From the cell containing the given text, extract its center point as (x, y) coordinate. 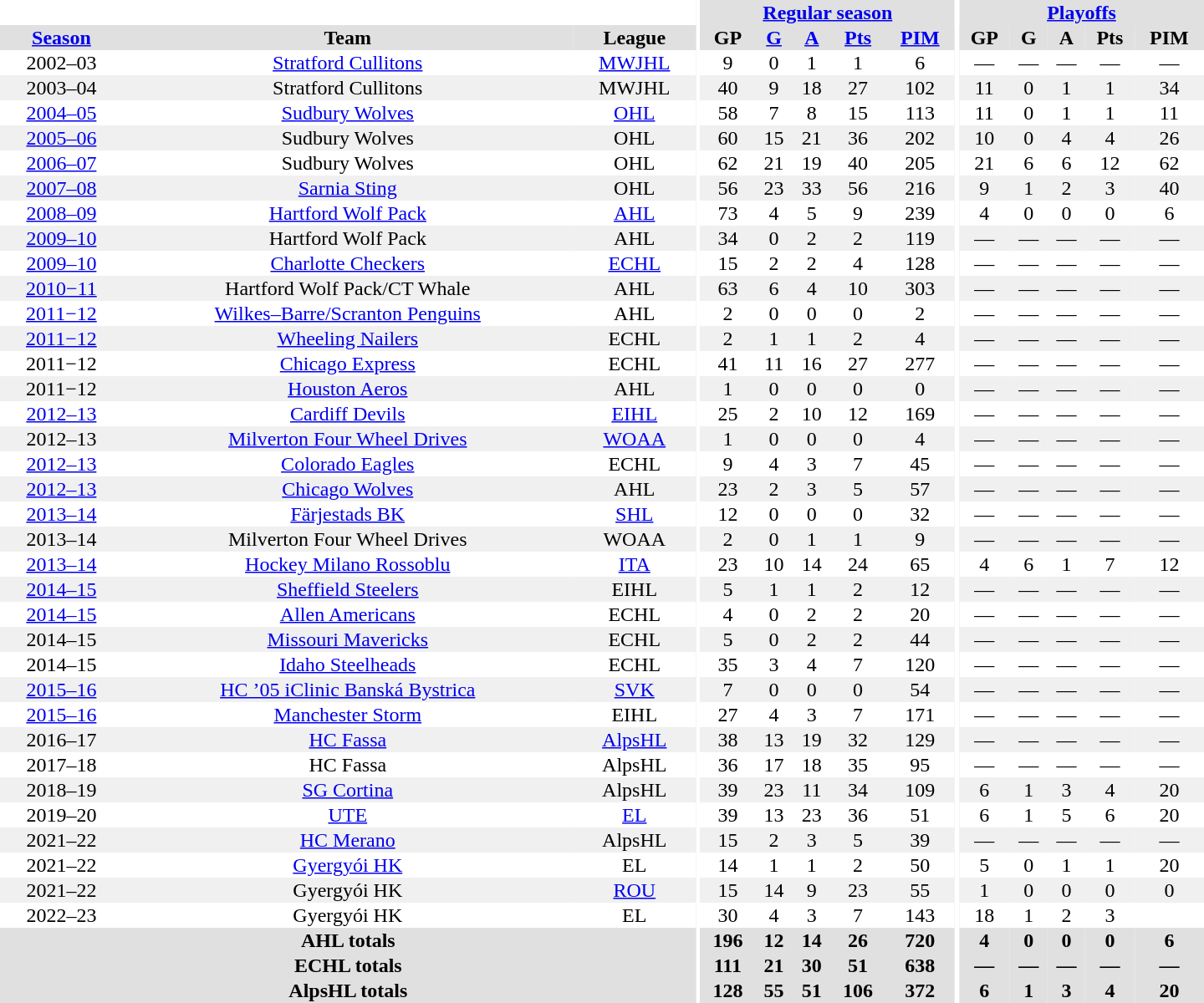
Sarnia Sting (348, 188)
HC Merano (348, 840)
Season (62, 38)
24 (858, 564)
Regular season (828, 13)
106 (858, 990)
73 (727, 213)
95 (920, 765)
Houston Aeros (348, 389)
111 (727, 965)
16 (811, 364)
Chicago Express (348, 364)
AHL totals (348, 940)
638 (920, 965)
8 (811, 113)
2004–05 (62, 113)
Wilkes–Barre/Scranton Penguins (348, 313)
2007–08 (62, 188)
60 (727, 138)
239 (920, 213)
205 (920, 163)
Wheeling Nailers (348, 339)
129 (920, 740)
38 (727, 740)
ITA (635, 564)
109 (920, 790)
2008–09 (62, 213)
2018–19 (62, 790)
202 (920, 138)
Chicago Wolves (348, 489)
Charlotte Checkers (348, 263)
17 (774, 765)
171 (920, 715)
45 (920, 464)
SG Cortina (348, 790)
ROU (635, 890)
63 (727, 288)
Playoffs (1082, 13)
Manchester Storm (348, 715)
AlpsHL totals (348, 990)
Cardiff Devils (348, 414)
Färjestads BK (348, 514)
2003–04 (62, 88)
57 (920, 489)
Missouri Mavericks (348, 639)
58 (727, 113)
102 (920, 88)
2010−11 (62, 288)
169 (920, 414)
720 (920, 940)
65 (920, 564)
50 (920, 865)
2006–07 (62, 163)
33 (811, 188)
303 (920, 288)
SHL (635, 514)
44 (920, 639)
Colorado Eagles (348, 464)
2005–06 (62, 138)
UTE (348, 815)
277 (920, 364)
Sheffield Steelers (348, 589)
Hockey Milano Rossoblu (348, 564)
143 (920, 915)
25 (727, 414)
113 (920, 113)
196 (727, 940)
HC ’05 iClinic Banská Bystrica (348, 690)
SVK (635, 690)
2017–18 (62, 765)
41 (727, 364)
ECHL totals (348, 965)
2019–20 (62, 815)
Hartford Wolf Pack/CT Whale (348, 288)
216 (920, 188)
119 (920, 238)
Team (348, 38)
372 (920, 990)
Allen Americans (348, 614)
Idaho Steelheads (348, 664)
120 (920, 664)
2002–03 (62, 63)
54 (920, 690)
2022–23 (62, 915)
2016–17 (62, 740)
League (635, 38)
